Output the [X, Y] coordinate of the center of the cell containing the given text.  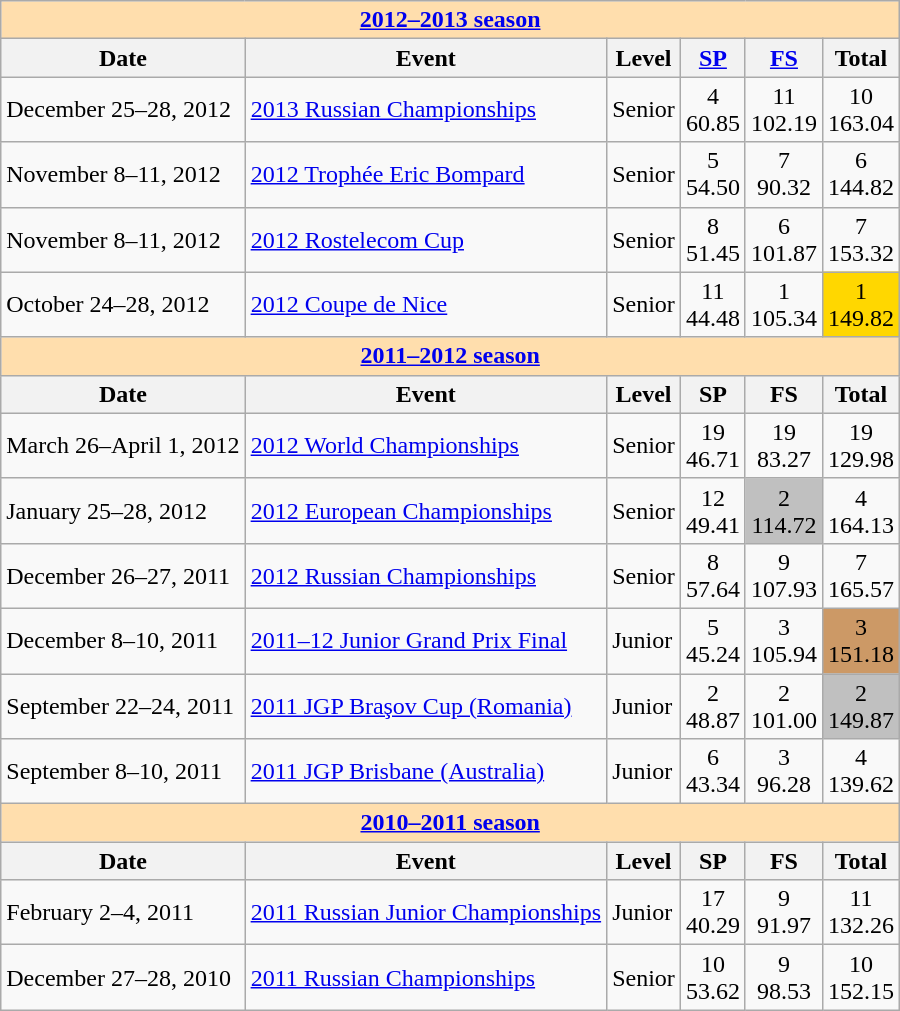
7 153.32 [860, 240]
2012 World Championships [426, 446]
December 26–27, 2011 [123, 576]
3 151.18 [860, 640]
6 144.82 [860, 174]
3 105.94 [784, 640]
1 105.34 [784, 304]
2011 JGP Braşov Cup (Romania) [426, 706]
2 149.87 [860, 706]
17 40.29 [712, 912]
11 102.19 [784, 110]
2011 JGP Brisbane (Australia) [426, 772]
1 149.82 [860, 304]
2012–2013 season [450, 20]
September 22–24, 2011 [123, 706]
December 8–10, 2011 [123, 640]
7 165.57 [860, 576]
9 107.93 [784, 576]
10 163.04 [860, 110]
2010–2011 season [450, 823]
2011 Russian Championships [426, 978]
2 101.00 [784, 706]
8 51.45 [712, 240]
March 26–April 1, 2012 [123, 446]
11 44.48 [712, 304]
2011 Russian Junior Championships [426, 912]
9 91.97 [784, 912]
February 2–4, 2011 [123, 912]
December 27–28, 2010 [123, 978]
19 129.98 [860, 446]
10 152.15 [860, 978]
December 25–28, 2012 [123, 110]
6 43.34 [712, 772]
2 114.72 [784, 510]
6 101.87 [784, 240]
2011–2012 season [450, 356]
9 98.53 [784, 978]
2012 Rostelecom Cup [426, 240]
19 83.27 [784, 446]
October 24–28, 2012 [123, 304]
2013 Russian Championships [426, 110]
2012 Russian Championships [426, 576]
5 45.24 [712, 640]
11 132.26 [860, 912]
2012 Coupe de Nice [426, 304]
4 139.62 [860, 772]
September 8–10, 2011 [123, 772]
19 46.71 [712, 446]
2 48.87 [712, 706]
4 60.85 [712, 110]
2012 European Championships [426, 510]
10 53.62 [712, 978]
2012 Trophée Eric Bompard [426, 174]
5 54.50 [712, 174]
7 90.32 [784, 174]
8 57.64 [712, 576]
4 164.13 [860, 510]
January 25–28, 2012 [123, 510]
12 49.41 [712, 510]
2011–12 Junior Grand Prix Final [426, 640]
3 96.28 [784, 772]
